Capture the cell that displays the provided text and extract its (X, Y) central coordinate. 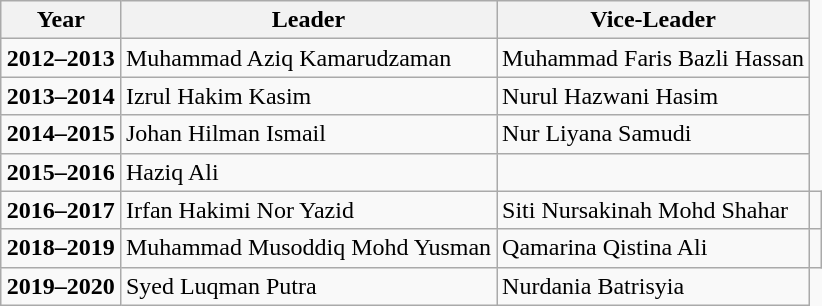
Irfan Hakimi Nor Yazid (308, 210)
Muhammad Aziq Kamarudzaman (308, 58)
Muhammad Faris Bazli Hassan (654, 58)
Qamarina Qistina Ali (654, 248)
2014–2015 (60, 134)
2015–2016 (60, 172)
Johan Hilman Ismail (308, 134)
Year (60, 20)
Nur Liyana Samudi (654, 134)
Muhammad Musoddiq Mohd Yusman (308, 248)
Haziq Ali (308, 172)
Nurul Hazwani Hasim (654, 96)
Izrul Hakim Kasim (308, 96)
Vice-Leader (654, 20)
2013–2014 (60, 96)
Leader (308, 20)
2018–2019 (60, 248)
Nurdania Batrisyia (654, 286)
2019–2020 (60, 286)
2016–2017 (60, 210)
Siti Nursakinah Mohd Shahar (654, 210)
Syed Luqman Putra (308, 286)
2012–2013 (60, 58)
